For the text-containing cell, return its midpoint in [X, Y] coordinate format. 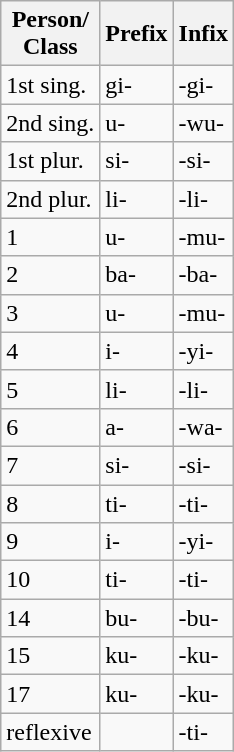
6 [50, 427]
1st sing. [50, 85]
-wu- [203, 123]
1st plur. [50, 161]
Person/Class [50, 34]
a- [136, 427]
9 [50, 542]
14 [50, 618]
8 [50, 503]
bu- [136, 618]
10 [50, 580]
4 [50, 351]
17 [50, 694]
2 [50, 275]
gi- [136, 85]
7 [50, 465]
Prefix [136, 34]
Infix [203, 34]
-wa- [203, 427]
-bu- [203, 618]
2nd sing. [50, 123]
-ba- [203, 275]
5 [50, 389]
reflexive [50, 732]
2nd plur. [50, 199]
15 [50, 656]
1 [50, 237]
ba- [136, 275]
3 [50, 313]
-gi- [203, 85]
